Find where the given text appears and provide that cell's center as (X, Y) coordinate. 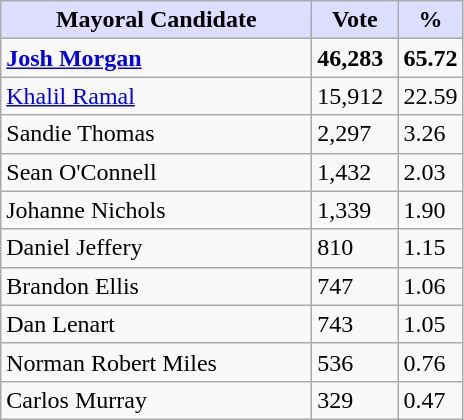
2,297 (355, 134)
747 (355, 286)
1.90 (430, 210)
329 (355, 400)
0.76 (430, 362)
536 (355, 362)
1.05 (430, 324)
1,339 (355, 210)
Daniel Jeffery (156, 248)
Johanne Nichols (156, 210)
Sean O'Connell (156, 172)
Khalil Ramal (156, 96)
Carlos Murray (156, 400)
2.03 (430, 172)
Brandon Ellis (156, 286)
Josh Morgan (156, 58)
% (430, 20)
15,912 (355, 96)
Dan Lenart (156, 324)
3.26 (430, 134)
46,283 (355, 58)
0.47 (430, 400)
810 (355, 248)
1.06 (430, 286)
Vote (355, 20)
65.72 (430, 58)
Mayoral Candidate (156, 20)
Norman Robert Miles (156, 362)
743 (355, 324)
1.15 (430, 248)
Sandie Thomas (156, 134)
22.59 (430, 96)
1,432 (355, 172)
